From the cell containing the given text, extract its center point as [x, y] coordinate. 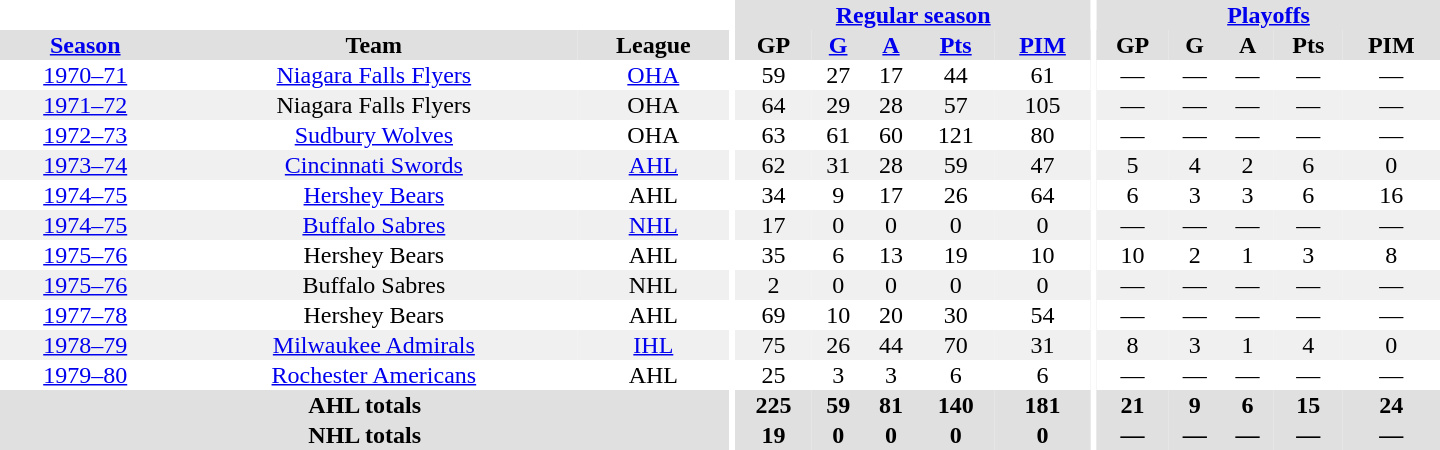
Rochester Americans [374, 375]
121 [955, 135]
Season [85, 45]
Cincinnati Swords [374, 165]
62 [773, 165]
1972–73 [85, 135]
54 [1042, 315]
75 [773, 345]
29 [838, 105]
15 [1308, 405]
Milwaukee Admirals [374, 345]
20 [892, 315]
5 [1132, 165]
21 [1132, 405]
47 [1042, 165]
Regular season [913, 15]
225 [773, 405]
69 [773, 315]
1971–72 [85, 105]
25 [773, 375]
1979–80 [85, 375]
24 [1392, 405]
1977–78 [85, 315]
Playoffs [1268, 15]
57 [955, 105]
27 [838, 75]
80 [1042, 135]
35 [773, 255]
1970–71 [85, 75]
NHL totals [364, 435]
IHL [653, 345]
70 [955, 345]
Team [374, 45]
34 [773, 195]
1978–79 [85, 345]
AHL totals [364, 405]
League [653, 45]
140 [955, 405]
1973–74 [85, 165]
81 [892, 405]
13 [892, 255]
63 [773, 135]
181 [1042, 405]
16 [1392, 195]
105 [1042, 105]
30 [955, 315]
Sudbury Wolves [374, 135]
60 [892, 135]
